Provide the (X, Y) coordinate of the cell's center where the given text is located.  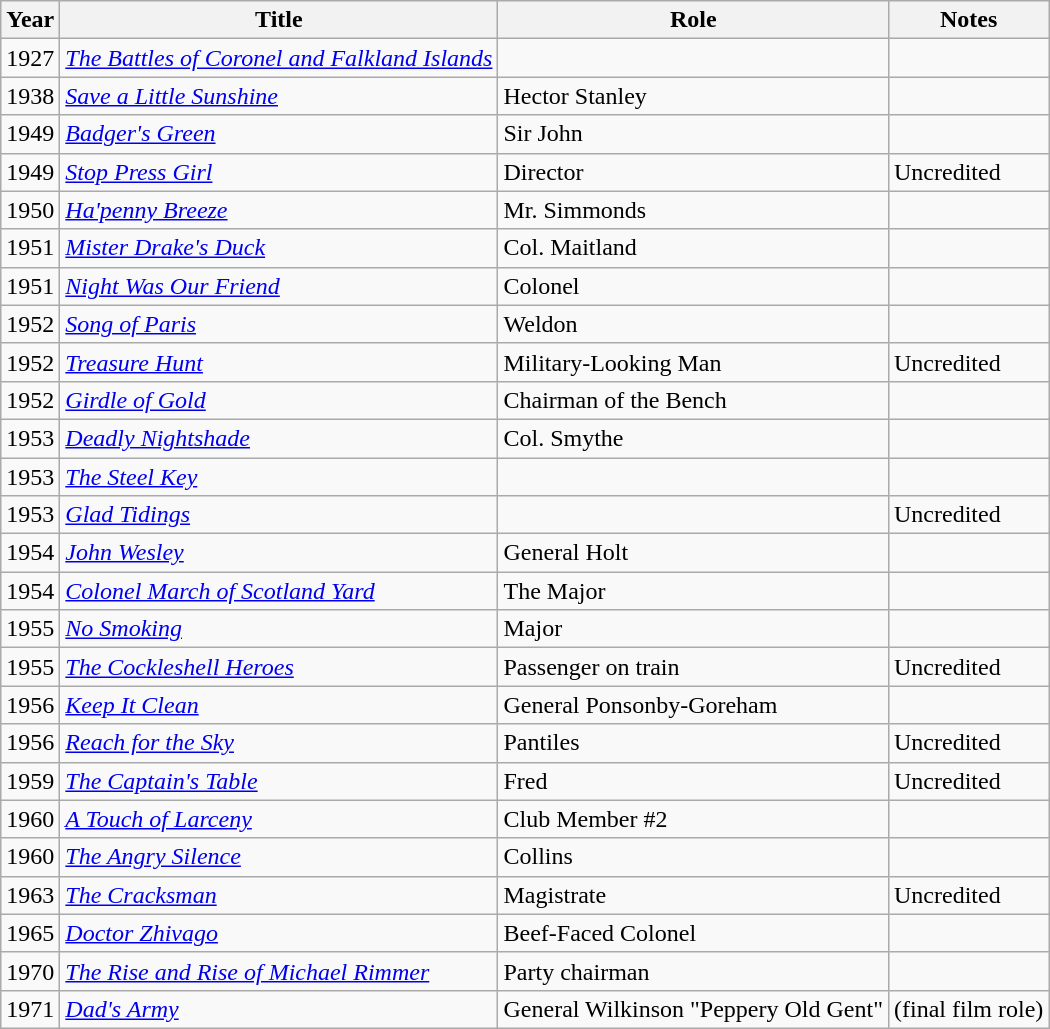
Role (694, 20)
1965 (30, 933)
Girdle of Gold (279, 400)
Year (30, 20)
Notes (968, 20)
Fred (694, 781)
The Steel Key (279, 477)
(final film role) (968, 1009)
1938 (30, 96)
Chairman of the Bench (694, 400)
General Ponsonby-Goreham (694, 705)
Dad's Army (279, 1009)
Badger's Green (279, 134)
Magistrate (694, 895)
Director (694, 172)
No Smoking (279, 629)
Col. Smythe (694, 438)
1959 (30, 781)
Ha'penny Breeze (279, 210)
The Cracksman (279, 895)
1963 (30, 895)
Weldon (694, 324)
Doctor Zhivago (279, 933)
The Captain's Table (279, 781)
The Major (694, 591)
A Touch of Larceny (279, 819)
Reach for the Sky (279, 743)
Glad Tidings (279, 515)
Mister Drake's Duck (279, 248)
Major (694, 629)
Collins (694, 857)
The Angry Silence (279, 857)
Treasure Hunt (279, 362)
Song of Paris (279, 324)
Title (279, 20)
General Holt (694, 553)
Col. Maitland (694, 248)
Sir John (694, 134)
1950 (30, 210)
Beef-Faced Colonel (694, 933)
Keep It Clean (279, 705)
Pantiles (694, 743)
John Wesley (279, 553)
The Cockleshell Heroes (279, 667)
The Rise and Rise of Michael Rimmer (279, 971)
1971 (30, 1009)
Party chairman (694, 971)
The Battles of Coronel and Falkland Islands (279, 58)
1927 (30, 58)
Passenger on train (694, 667)
Deadly Nightshade (279, 438)
Military-Looking Man (694, 362)
Colonel (694, 286)
Hector Stanley (694, 96)
Night Was Our Friend (279, 286)
Mr. Simmonds (694, 210)
1970 (30, 971)
General Wilkinson "Peppery Old Gent" (694, 1009)
Save a Little Sunshine (279, 96)
Colonel March of Scotland Yard (279, 591)
Stop Press Girl (279, 172)
Club Member #2 (694, 819)
